Output the [x, y] coordinate of the center of the cell containing the given text.  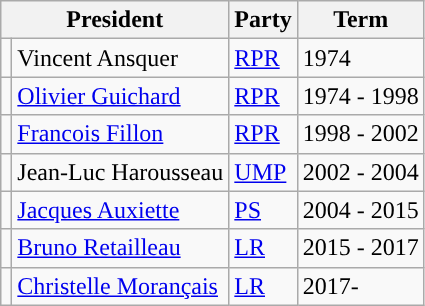
1974 [360, 58]
Olivier Guichard [120, 96]
Bruno Retailleau [120, 248]
Jacques Auxiette [120, 210]
2002 - 2004 [360, 172]
2004 - 2015 [360, 210]
1998 - 2002 [360, 134]
2015 - 2017 [360, 248]
President [115, 20]
Party [263, 20]
1974 - 1998 [360, 96]
UMP [263, 172]
Vincent Ansquer [120, 58]
Francois Fillon [120, 134]
Christelle Morançais [120, 286]
PS [263, 210]
Term [360, 20]
Jean-Luc Harousseau [120, 172]
2017- [360, 286]
